Identify which cell holds the provided text, then report its (X, Y) central coordinate. 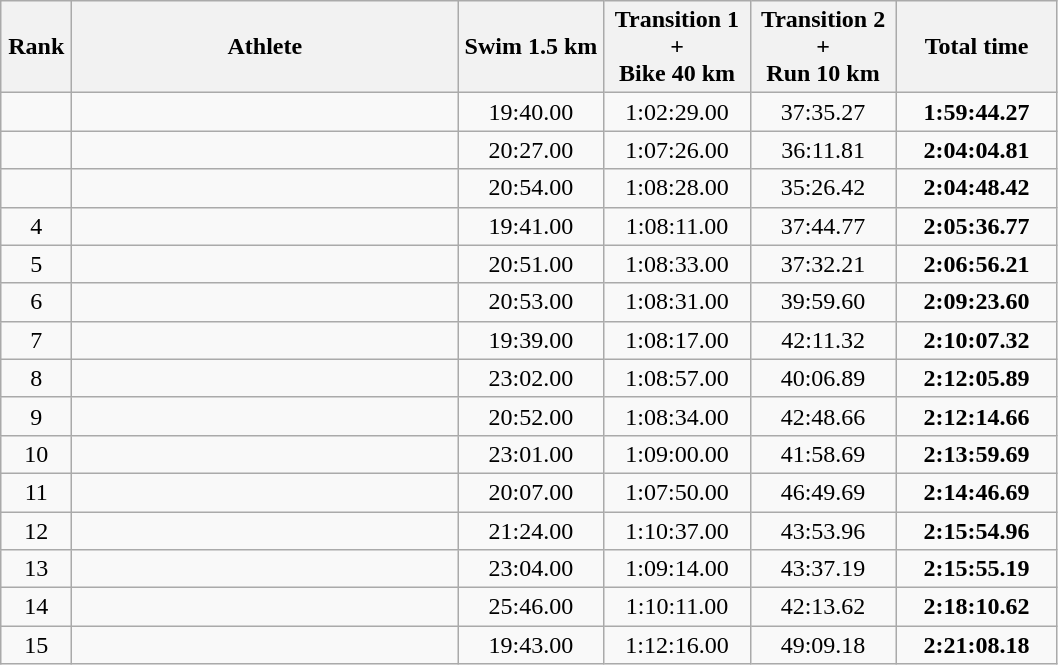
35:26.42 (823, 188)
2:05:36.77 (976, 226)
19:40.00 (531, 112)
20:53.00 (531, 302)
21:24.00 (531, 531)
1:59:44.27 (976, 112)
1:08:57.00 (677, 378)
1:12:16.00 (677, 645)
Transition 1 +Bike 40 km (677, 47)
43:53.96 (823, 531)
19:39.00 (531, 340)
39:59.60 (823, 302)
13 (36, 569)
1:08:28.00 (677, 188)
12 (36, 531)
20:52.00 (531, 416)
23:04.00 (531, 569)
1:10:37.00 (677, 531)
43:37.19 (823, 569)
1:08:17.00 (677, 340)
2:04:48.42 (976, 188)
Athlete (265, 47)
20:54.00 (531, 188)
36:11.81 (823, 150)
7 (36, 340)
2:12:05.89 (976, 378)
Swim 1.5 km (531, 47)
1:10:11.00 (677, 607)
49:09.18 (823, 645)
2:04:04.81 (976, 150)
2:06:56.21 (976, 264)
37:35.27 (823, 112)
41:58.69 (823, 454)
40:06.89 (823, 378)
25:46.00 (531, 607)
1:02:29.00 (677, 112)
Total time (976, 47)
19:41.00 (531, 226)
1:08:34.00 (677, 416)
5 (36, 264)
2:15:55.19 (976, 569)
1:08:33.00 (677, 264)
1:09:14.00 (677, 569)
Transition 2 +Run 10 km (823, 47)
10 (36, 454)
2:18:10.62 (976, 607)
2:09:23.60 (976, 302)
42:48.66 (823, 416)
2:15:54.96 (976, 531)
4 (36, 226)
20:51.00 (531, 264)
2:21:08.18 (976, 645)
23:01.00 (531, 454)
1:09:00.00 (677, 454)
15 (36, 645)
2:14:46.69 (976, 492)
9 (36, 416)
1:08:31.00 (677, 302)
37:44.77 (823, 226)
42:13.62 (823, 607)
1:08:11.00 (677, 226)
11 (36, 492)
1:07:26.00 (677, 150)
Rank (36, 47)
20:07.00 (531, 492)
8 (36, 378)
23:02.00 (531, 378)
14 (36, 607)
2:13:59.69 (976, 454)
6 (36, 302)
46:49.69 (823, 492)
2:10:07.32 (976, 340)
37:32.21 (823, 264)
2:12:14.66 (976, 416)
1:07:50.00 (677, 492)
19:43.00 (531, 645)
42:11.32 (823, 340)
20:27.00 (531, 150)
